For the text-containing cell, return its midpoint in (X, Y) coordinate format. 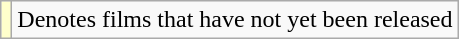
Denotes films that have not yet been released (235, 20)
